Determine the (X, Y) coordinate at the center of the cell enclosing the given text.  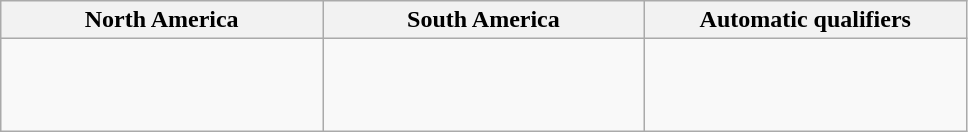
Automatic qualifiers (805, 20)
North America (162, 20)
South America (484, 20)
